Determine the [x, y] coordinate at the center of the cell enclosing the given text.  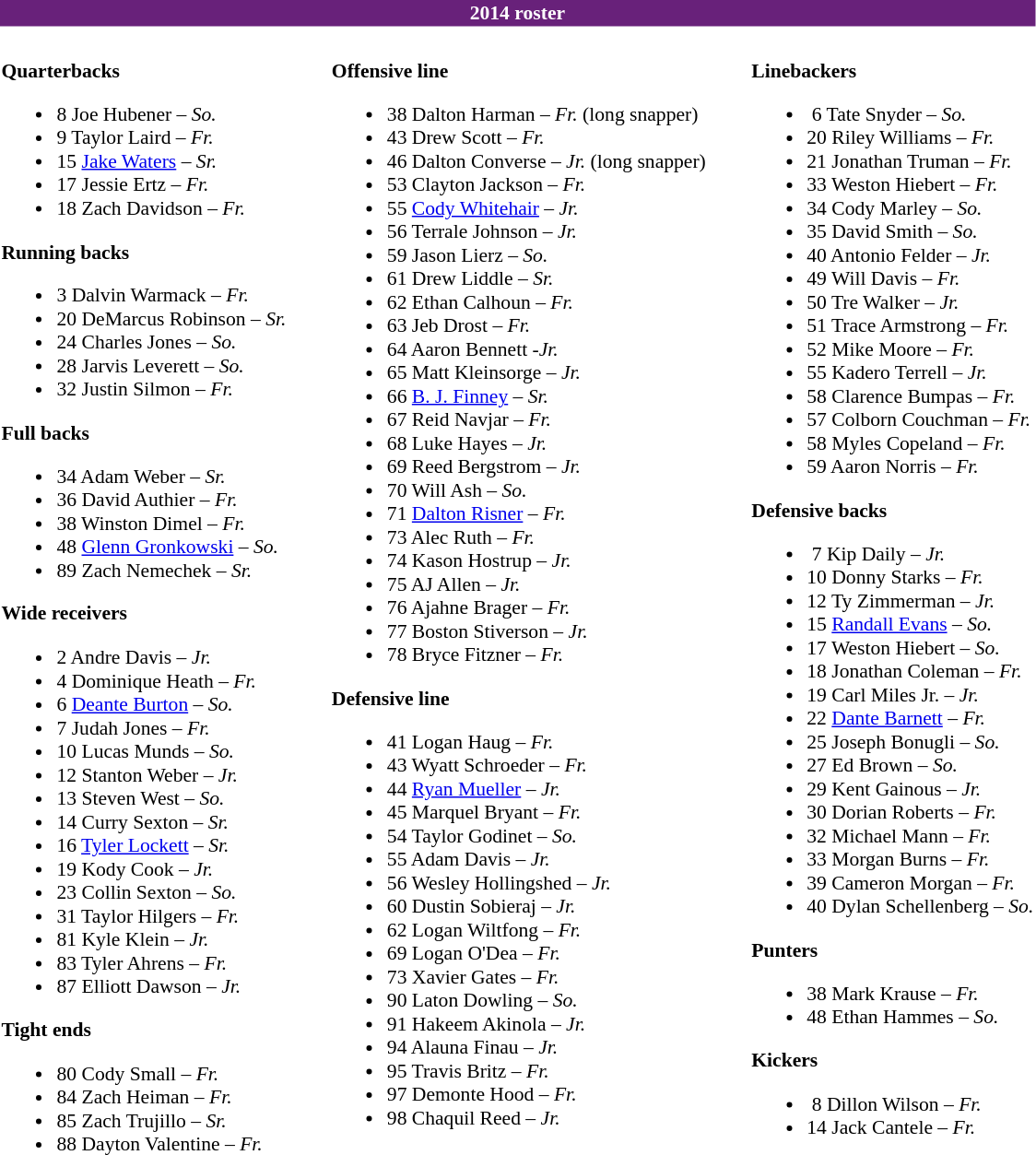
2014 roster [518, 13]
